Output the [x, y] coordinate of the center of the cell containing the given text.  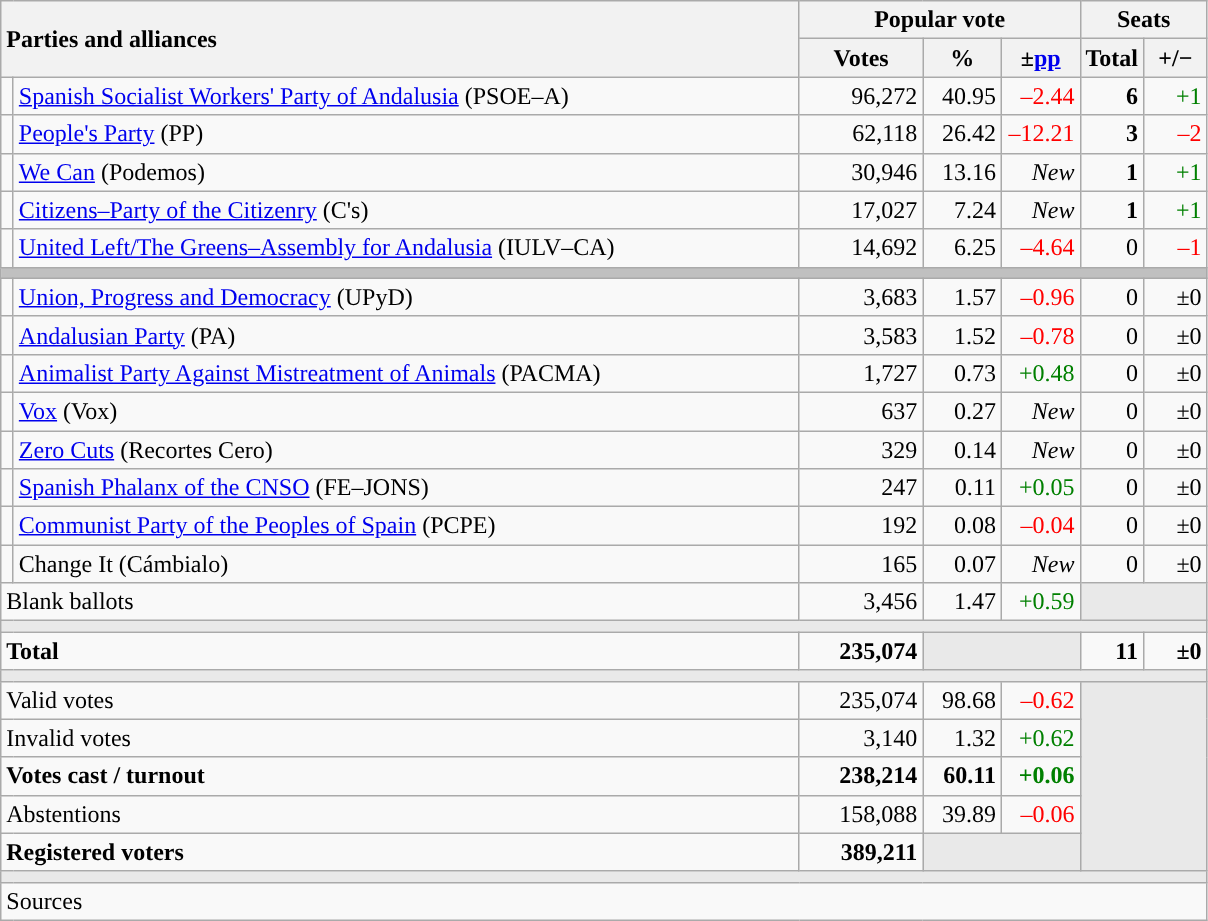
39.89 [962, 814]
3,683 [861, 297]
Abstentions [400, 814]
We Can (Podemos) [406, 172]
Invalid votes [400, 738]
165 [861, 564]
+0.62 [1040, 738]
637 [861, 411]
1.47 [962, 602]
Citizens–Party of the Citizenry (C's) [406, 210]
0.11 [962, 488]
13.16 [962, 172]
Seats [1144, 20]
Vox (Vox) [406, 411]
14,692 [861, 248]
40.95 [962, 96]
–0.96 [1040, 297]
389,211 [861, 852]
0.14 [962, 449]
7.24 [962, 210]
Votes [861, 58]
Blank ballots [400, 602]
0.07 [962, 564]
247 [861, 488]
Popular vote [940, 20]
±pp [1040, 58]
62,118 [861, 134]
Communist Party of the Peoples of Spain (PCPE) [406, 526]
–2 [1176, 134]
+0.59 [1040, 602]
0.08 [962, 526]
–0.78 [1040, 335]
238,214 [861, 776]
% [962, 58]
Sources [604, 901]
Parties and alliances [400, 39]
98.68 [962, 700]
Votes cast / turnout [400, 776]
–0.04 [1040, 526]
Zero Cuts (Recortes Cero) [406, 449]
Animalist Party Against Mistreatment of Animals (PACMA) [406, 373]
6.25 [962, 248]
–12.21 [1040, 134]
+0.48 [1040, 373]
3,583 [861, 335]
1.32 [962, 738]
Change It (Cámbialo) [406, 564]
3,456 [861, 602]
+/− [1176, 58]
192 [861, 526]
158,088 [861, 814]
–0.62 [1040, 700]
–0.06 [1040, 814]
–1 [1176, 248]
+0.06 [1040, 776]
0.27 [962, 411]
People's Party (PP) [406, 134]
–2.44 [1040, 96]
3 [1112, 134]
Spanish Socialist Workers' Party of Andalusia (PSOE–A) [406, 96]
–4.64 [1040, 248]
0.73 [962, 373]
1.57 [962, 297]
96,272 [861, 96]
11 [1112, 651]
Valid votes [400, 700]
1,727 [861, 373]
30,946 [861, 172]
17,027 [861, 210]
Andalusian Party (PA) [406, 335]
26.42 [962, 134]
+0.05 [1040, 488]
6 [1112, 96]
Union, Progress and Democracy (UPyD) [406, 297]
1.52 [962, 335]
United Left/The Greens–Assembly for Andalusia (IULV–CA) [406, 248]
60.11 [962, 776]
Spanish Phalanx of the CNSO (FE–JONS) [406, 488]
Registered voters [400, 852]
329 [861, 449]
3,140 [861, 738]
